Scan for the cell matching the given text and deliver its [x, y] coordinate at center. 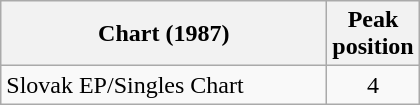
Slovak EP/Singles Chart [164, 85]
Chart (1987) [164, 34]
4 [373, 85]
Peakposition [373, 34]
